Return [X, Y] of the center of cell containing provided text 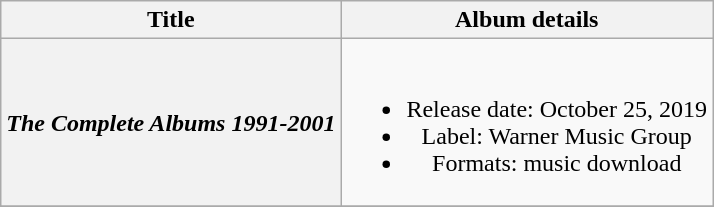
Release date: October 25, 2019Label: Warner Music GroupFormats: music download [527, 122]
The Complete Albums 1991-2001 [171, 122]
Title [171, 20]
Album details [527, 20]
